Provide the [X, Y] coordinate of the cell's center where the given text is located.  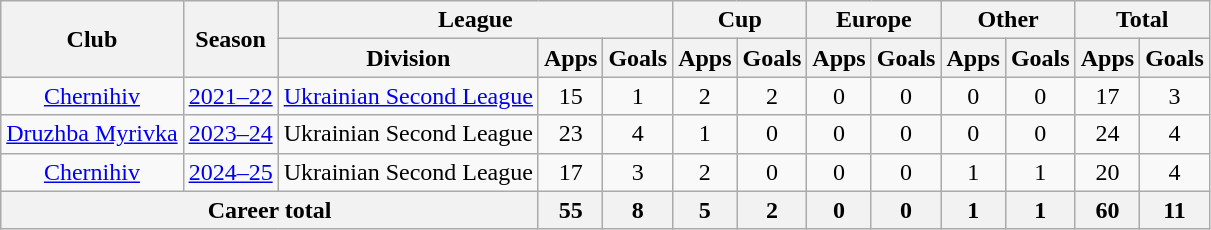
15 [570, 96]
2021–22 [230, 96]
Druzhba Myrivka [92, 134]
Season [230, 39]
60 [1107, 210]
Division [408, 58]
2024–25 [230, 172]
Other [1008, 20]
55 [570, 210]
Europe [874, 20]
8 [638, 210]
5 [705, 210]
20 [1107, 172]
Club [92, 39]
Total [1142, 20]
Career total [270, 210]
League [475, 20]
24 [1107, 134]
11 [1175, 210]
Cup [740, 20]
23 [570, 134]
2023–24 [230, 134]
